Return [X, Y] of the center of cell containing provided text 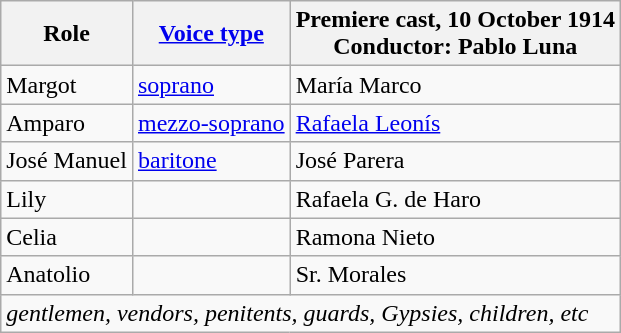
Anatolio [67, 275]
gentlemen, vendors, penitents, guards, Gypsies, children, etc [311, 313]
Margot [67, 85]
mezzo-soprano [211, 123]
Voice type [211, 34]
Ramona Nieto [455, 237]
baritone [211, 161]
Rafaela G. de Haro [455, 199]
Role [67, 34]
Amparo [67, 123]
José Manuel [67, 161]
Lily [67, 199]
Premiere cast, 10 October 1914Conductor: Pablo Luna [455, 34]
Sr. Morales [455, 275]
Rafaela Leonís [455, 123]
José Parera [455, 161]
María Marco [455, 85]
Celia [67, 237]
soprano [211, 85]
